Identify which cell holds the provided text, then report its [x, y] central coordinate. 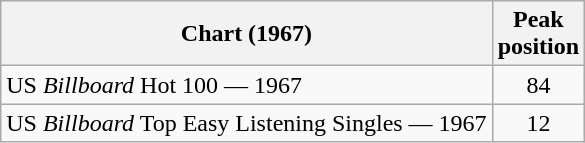
Peakposition [538, 34]
12 [538, 123]
US Billboard Hot 100 — 1967 [246, 85]
US Billboard Top Easy Listening Singles — 1967 [246, 123]
Chart (1967) [246, 34]
84 [538, 85]
